Identify which cell holds the provided text, then report its (x, y) central coordinate. 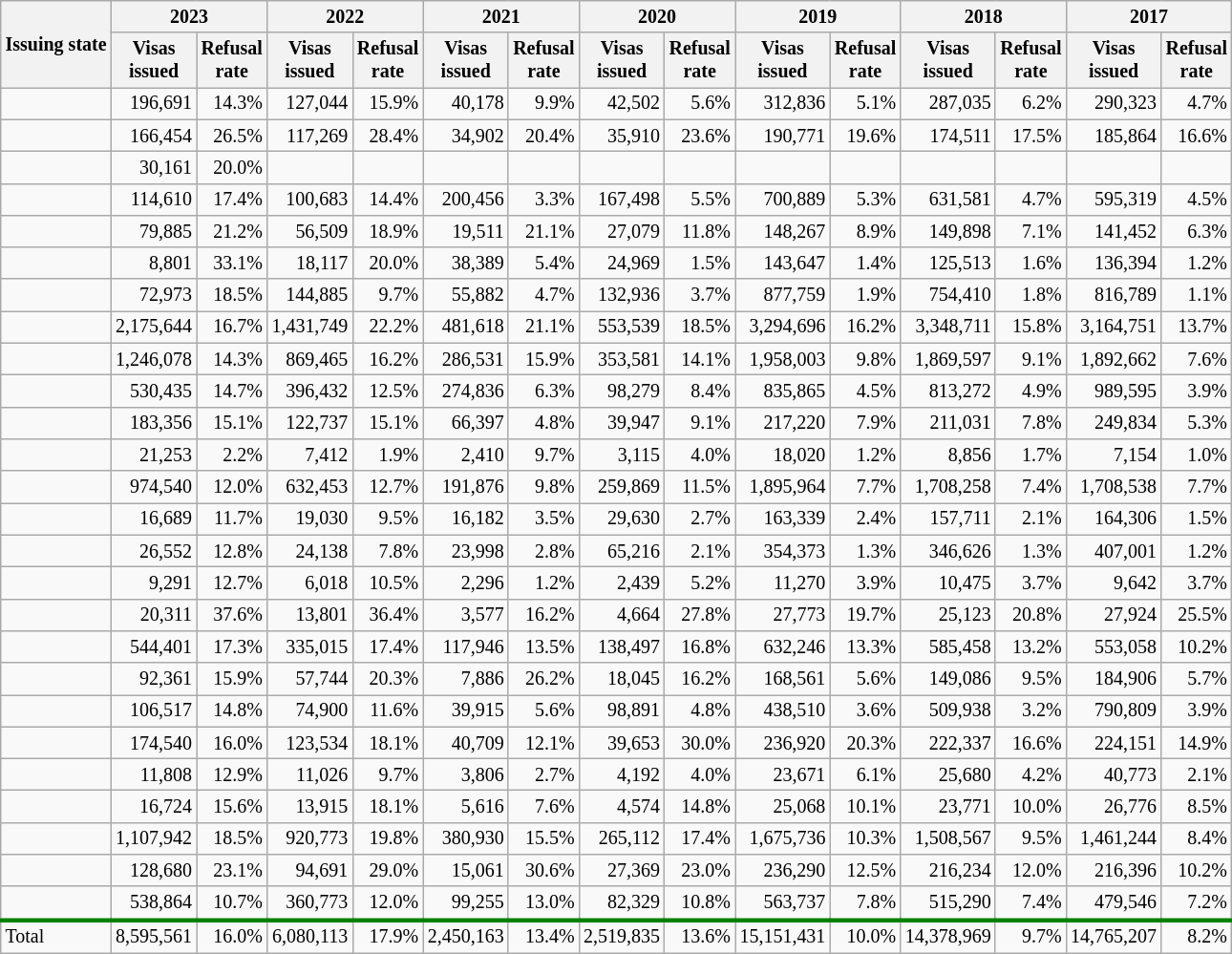
790,809 (1114, 710)
1,869,597 (947, 359)
13.7% (1197, 327)
989,595 (1114, 392)
6.2% (1030, 103)
30.0% (700, 743)
595,319 (1114, 199)
66,397 (466, 424)
2.2% (232, 455)
8.9% (865, 231)
23,771 (947, 806)
4.2% (1030, 775)
553,539 (621, 327)
216,234 (947, 871)
7,412 (309, 455)
65,216 (621, 552)
56,509 (309, 231)
9,642 (1114, 583)
122,737 (309, 424)
8,856 (947, 455)
7.1% (1030, 231)
24,969 (621, 264)
13.4% (543, 938)
19.6% (865, 136)
3.5% (543, 519)
82,329 (621, 903)
1,675,736 (783, 838)
16.8% (700, 647)
40,709 (466, 743)
869,465 (309, 359)
211,031 (947, 424)
553,058 (1114, 647)
25,068 (783, 806)
216,396 (1114, 871)
15,061 (466, 871)
166,454 (153, 136)
5,616 (466, 806)
2,519,835 (621, 938)
4,664 (621, 615)
259,869 (621, 487)
100,683 (309, 199)
407,001 (1114, 552)
39,653 (621, 743)
23.0% (700, 871)
22.2% (388, 327)
4.9% (1030, 392)
877,759 (783, 296)
6,018 (309, 583)
30.6% (543, 871)
25,123 (947, 615)
Issuing state (56, 44)
14,378,969 (947, 938)
2020 (657, 17)
138,497 (621, 647)
8.2% (1197, 938)
27,369 (621, 871)
183,356 (153, 424)
4,192 (621, 775)
132,936 (621, 296)
19,030 (309, 519)
10,475 (947, 583)
40,773 (1114, 775)
1,708,258 (947, 487)
14.4% (388, 199)
149,086 (947, 678)
38,389 (466, 264)
353,581 (621, 359)
360,773 (309, 903)
26,552 (153, 552)
19,511 (466, 231)
128,680 (153, 871)
396,432 (309, 392)
217,220 (783, 424)
4,574 (621, 806)
9,291 (153, 583)
168,561 (783, 678)
14.9% (1197, 743)
27,924 (1114, 615)
14.1% (700, 359)
438,510 (783, 710)
185,864 (1114, 136)
3,115 (621, 455)
265,112 (621, 838)
585,458 (947, 647)
99,255 (466, 903)
479,546 (1114, 903)
10.7% (232, 903)
2,296 (466, 583)
1,958,003 (783, 359)
25.5% (1197, 615)
5.4% (543, 264)
16.7% (232, 327)
920,773 (309, 838)
2022 (346, 17)
27,079 (621, 231)
33.1% (232, 264)
12.1% (543, 743)
1.4% (865, 264)
1.7% (1030, 455)
530,435 (153, 392)
1,895,964 (783, 487)
16,724 (153, 806)
19.8% (388, 838)
286,531 (466, 359)
7.2% (1197, 903)
2.4% (865, 519)
3,806 (466, 775)
10.1% (865, 806)
13.0% (543, 903)
224,151 (1114, 743)
20.4% (543, 136)
18.9% (388, 231)
7.9% (865, 424)
1.0% (1197, 455)
290,323 (1114, 103)
11.7% (232, 519)
164,306 (1114, 519)
18,117 (309, 264)
2,439 (621, 583)
143,647 (783, 264)
167,498 (621, 199)
2017 (1148, 17)
6,080,113 (309, 938)
3.3% (543, 199)
36.4% (388, 615)
21,253 (153, 455)
544,401 (153, 647)
144,885 (309, 296)
79,885 (153, 231)
200,456 (466, 199)
127,044 (309, 103)
3,348,711 (947, 327)
13,915 (309, 806)
287,035 (947, 103)
2018 (984, 17)
23.1% (232, 871)
5.2% (700, 583)
117,946 (466, 647)
632,453 (309, 487)
10.5% (388, 583)
11,808 (153, 775)
18,020 (783, 455)
16,182 (466, 519)
34,902 (466, 136)
26.2% (543, 678)
5.1% (865, 103)
196,691 (153, 103)
813,272 (947, 392)
149,898 (947, 231)
148,267 (783, 231)
13.6% (700, 938)
19.7% (865, 615)
10.8% (700, 903)
2019 (818, 17)
1.1% (1197, 296)
21.2% (232, 231)
1,508,567 (947, 838)
12.9% (232, 775)
1.6% (1030, 264)
3.2% (1030, 710)
354,373 (783, 552)
2.8% (543, 552)
7,154 (1114, 455)
35,910 (621, 136)
123,534 (309, 743)
13.2% (1030, 647)
17.5% (1030, 136)
55,882 (466, 296)
191,876 (466, 487)
2,410 (466, 455)
816,789 (1114, 296)
12.8% (232, 552)
15,151,431 (783, 938)
25,680 (947, 775)
380,930 (466, 838)
74,900 (309, 710)
274,836 (466, 392)
15.6% (232, 806)
1,708,538 (1114, 487)
754,410 (947, 296)
312,836 (783, 103)
8,595,561 (153, 938)
249,834 (1114, 424)
136,394 (1114, 264)
174,540 (153, 743)
174,511 (947, 136)
114,610 (153, 199)
18,045 (621, 678)
Total (56, 938)
11,270 (783, 583)
2021 (500, 17)
23.6% (700, 136)
28.4% (388, 136)
563,737 (783, 903)
2023 (189, 17)
39,947 (621, 424)
17.3% (232, 647)
163,339 (783, 519)
92,361 (153, 678)
23,671 (783, 775)
8.5% (1197, 806)
835,865 (783, 392)
26,776 (1114, 806)
13.5% (543, 647)
700,889 (783, 199)
27,773 (783, 615)
20.8% (1030, 615)
236,290 (783, 871)
1,107,942 (153, 838)
10.3% (865, 838)
11,026 (309, 775)
6.1% (865, 775)
15.5% (543, 838)
974,540 (153, 487)
57,744 (309, 678)
1,246,078 (153, 359)
509,938 (947, 710)
2,175,644 (153, 327)
39,915 (466, 710)
7,886 (466, 678)
335,015 (309, 647)
125,513 (947, 264)
2,450,163 (466, 938)
190,771 (783, 136)
117,269 (309, 136)
3,294,696 (783, 327)
26.5% (232, 136)
1,892,662 (1114, 359)
11.5% (700, 487)
538,864 (153, 903)
632,246 (783, 647)
11.6% (388, 710)
42,502 (621, 103)
3.6% (865, 710)
14.7% (232, 392)
72,973 (153, 296)
1,461,244 (1114, 838)
236,920 (783, 743)
5.5% (700, 199)
481,618 (466, 327)
184,906 (1114, 678)
11.8% (700, 231)
1.8% (1030, 296)
17.9% (388, 938)
23,998 (466, 552)
1,431,749 (309, 327)
27.8% (700, 615)
631,581 (947, 199)
98,891 (621, 710)
8,801 (153, 264)
14,765,207 (1114, 938)
15.8% (1030, 327)
222,337 (947, 743)
20,311 (153, 615)
16,689 (153, 519)
5.7% (1197, 678)
40,178 (466, 103)
106,517 (153, 710)
29.0% (388, 871)
29,630 (621, 519)
94,691 (309, 871)
3,577 (466, 615)
98,279 (621, 392)
30,161 (153, 168)
3,164,751 (1114, 327)
346,626 (947, 552)
13,801 (309, 615)
37.6% (232, 615)
24,138 (309, 552)
157,711 (947, 519)
13.3% (865, 647)
9.9% (543, 103)
141,452 (1114, 231)
515,290 (947, 903)
